Capture the cell that displays the provided text and extract its (X, Y) central coordinate. 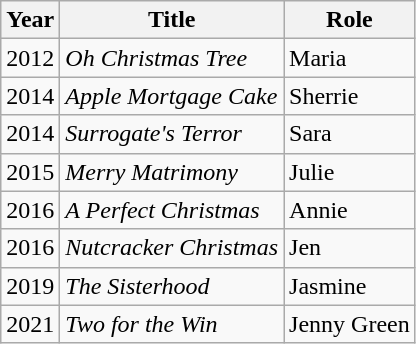
Jen (350, 248)
Annie (350, 210)
The Sisterhood (172, 286)
Apple Mortgage Cake (172, 96)
2012 (30, 58)
Nutcracker Christmas (172, 248)
Julie (350, 172)
2015 (30, 172)
Title (172, 20)
2019 (30, 286)
2021 (30, 324)
Jasmine (350, 286)
Sherrie (350, 96)
Role (350, 20)
Oh Christmas Tree (172, 58)
Jenny Green (350, 324)
Surrogate's Terror (172, 134)
Year (30, 20)
Sara (350, 134)
A Perfect Christmas (172, 210)
Two for the Win (172, 324)
Merry Matrimony (172, 172)
Maria (350, 58)
